From the cell containing the given text, extract its center point as [x, y] coordinate. 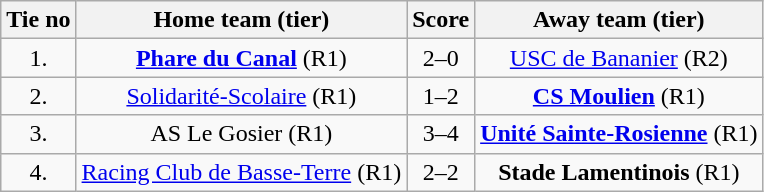
3–4 [441, 134]
USC de Bananier (R2) [619, 58]
3. [38, 134]
Solidarité-Scolaire (R1) [242, 96]
Away team (tier) [619, 20]
Score [441, 20]
Tie no [38, 20]
Unité Sainte-Rosienne (R1) [619, 134]
Phare du Canal (R1) [242, 58]
Racing Club de Basse-Terre (R1) [242, 172]
2–2 [441, 172]
Stade Lamentinois (R1) [619, 172]
Home team (tier) [242, 20]
2–0 [441, 58]
1. [38, 58]
1–2 [441, 96]
CS Moulien (R1) [619, 96]
2. [38, 96]
AS Le Gosier (R1) [242, 134]
4. [38, 172]
